Return (x, y) of the center of cell containing provided text 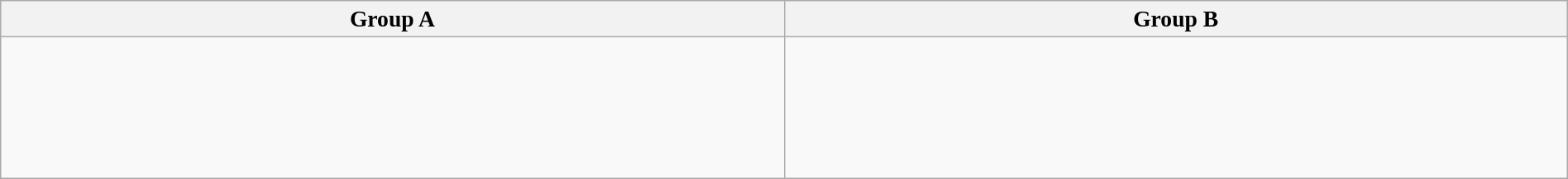
Group A (392, 19)
Group B (1176, 19)
